Return the [X, Y] coordinate for the center point of the cell that contains the specified text.  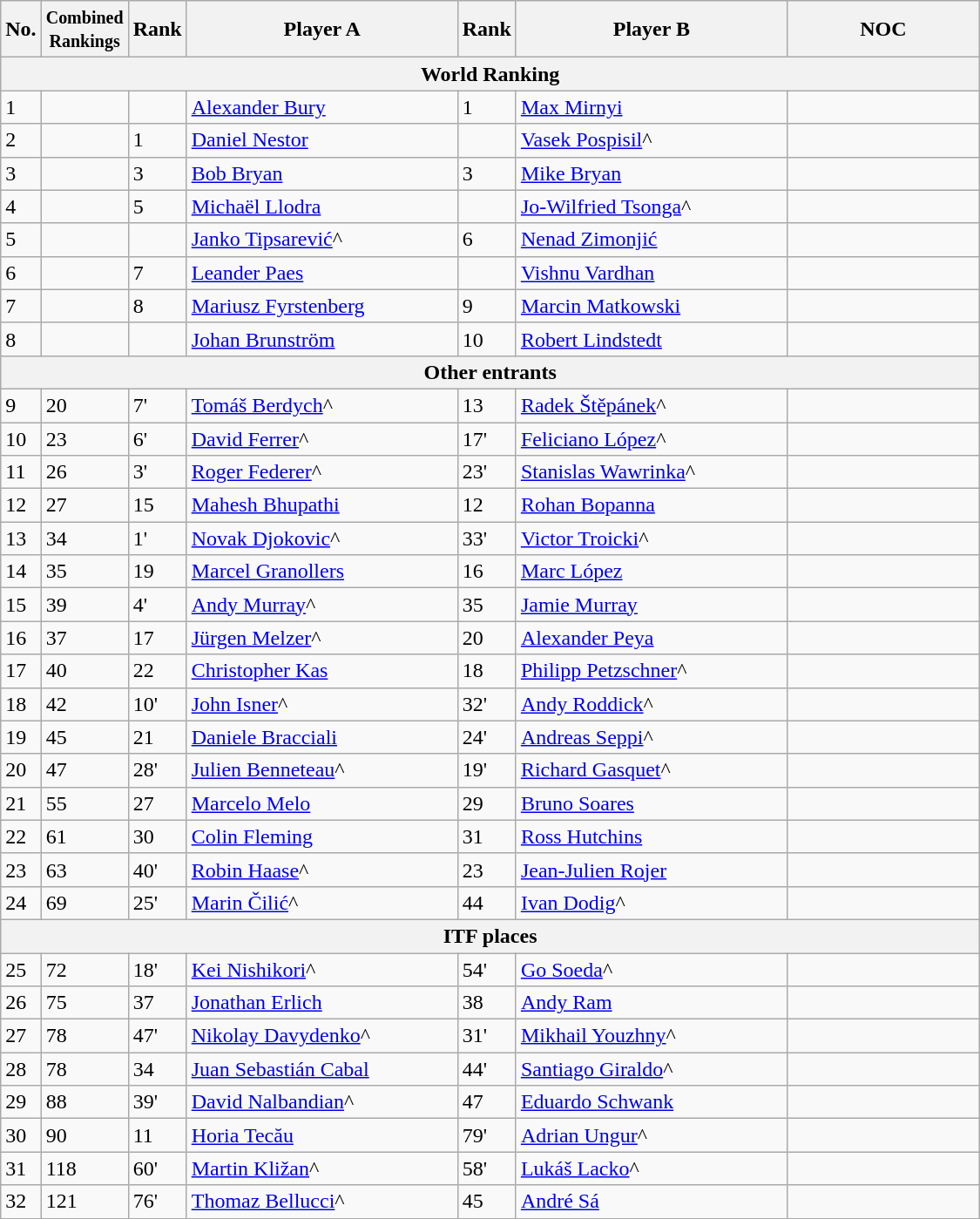
14 [21, 572]
88 [84, 1102]
Lukáš Lacko^ [652, 1168]
Mahesh Bhupathi [322, 505]
Kei Nishikori^ [322, 970]
28 [21, 1069]
4 [21, 207]
André Sá [652, 1202]
121 [84, 1202]
54' [486, 970]
44 [486, 903]
38 [486, 1003]
79' [486, 1135]
33' [486, 538]
Vishnu Vardhan [652, 273]
Jamie Murray [652, 605]
Victor Troicki^ [652, 538]
Daniele Bracciali [322, 737]
CombinedRankings [84, 30]
Adrian Ungur^ [652, 1135]
Richard Gasquet^ [652, 770]
60' [157, 1168]
Ross Hutchins [652, 836]
Leander Paes [322, 273]
Mariusz Fyrstenberg [322, 306]
Alexander Peya [652, 638]
58' [486, 1168]
1' [157, 538]
Max Mirnyi [652, 107]
118 [84, 1168]
Bruno Soares [652, 803]
Radek Štěpánek^ [652, 405]
44' [486, 1069]
Other entrants [490, 372]
39' [157, 1102]
Nikolay Davydenko^ [322, 1036]
Player A [322, 30]
4' [157, 605]
Juan Sebastián Cabal [322, 1069]
Julien Benneteau^ [322, 770]
Andreas Seppi^ [652, 737]
David Ferrer^ [322, 438]
7' [157, 405]
ITF places [490, 936]
40 [84, 671]
Horia Tecău [322, 1135]
Martin Kližan^ [322, 1168]
Daniel Nestor [322, 140]
Philipp Petzschner^ [652, 671]
17' [486, 438]
24' [486, 737]
75 [84, 1003]
Go Soeda^ [652, 970]
Feliciano López^ [652, 438]
32 [21, 1202]
Santiago Giraldo^ [652, 1069]
Michaël Llodra [322, 207]
Jonathan Erlich [322, 1003]
Marcel Granollers [322, 572]
Tomáš Berdych^ [322, 405]
18' [157, 970]
69 [84, 903]
Marcin Matkowski [652, 306]
Marcelo Melo [322, 803]
Marin Čilić^ [322, 903]
42 [84, 704]
6' [157, 438]
David Nalbandian^ [322, 1102]
Colin Fleming [322, 836]
39 [84, 605]
Alexander Bury [322, 107]
72 [84, 970]
19' [486, 770]
25 [21, 970]
Nenad Zimonjić [652, 240]
Ivan Dodig^ [652, 903]
Novak Djokovic^ [322, 538]
Bob Bryan [322, 173]
2 [21, 140]
10' [157, 704]
55 [84, 803]
Roger Federer^ [322, 472]
Mike Bryan [652, 173]
90 [84, 1135]
40' [157, 870]
76' [157, 1202]
Mikhail Youzhny^ [652, 1036]
23' [486, 472]
Jean-Julien Rojer [652, 870]
John Isner^ [322, 704]
Andy Roddick^ [652, 704]
63 [84, 870]
25' [157, 903]
NOC [883, 30]
Rohan Bopanna [652, 505]
Robin Haase^ [322, 870]
Johan Brunström [322, 339]
31' [486, 1036]
Jürgen Melzer^ [322, 638]
Stanislas Wawrinka^ [652, 472]
3' [157, 472]
Eduardo Schwank [652, 1102]
Janko Tipsarević^ [322, 240]
Christopher Kas [322, 671]
Vasek Pospisil^ [652, 140]
Thomaz Bellucci^ [322, 1202]
Andy Murray^ [322, 605]
No. [21, 30]
61 [84, 836]
Player B [652, 30]
World Ranking [490, 74]
47' [157, 1036]
24 [21, 903]
32' [486, 704]
Jo-Wilfried Tsonga^ [652, 207]
Marc López [652, 572]
28' [157, 770]
Robert Lindstedt [652, 339]
Andy Ram [652, 1003]
